From the cell containing the given text, extract its center point as (x, y) coordinate. 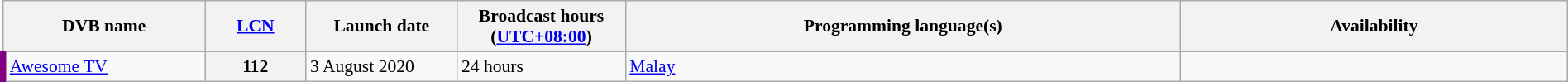
Launch date (382, 27)
Availability (1374, 27)
Programming language(s) (903, 27)
24 hours (541, 66)
Awesome TV (104, 66)
3 August 2020 (382, 66)
DVB name (104, 27)
Broadcast hours (UTC+08:00) (541, 27)
LCN (256, 27)
Malay (903, 66)
112 (256, 66)
